Output the [X, Y] coordinate of the center of the cell containing the given text.  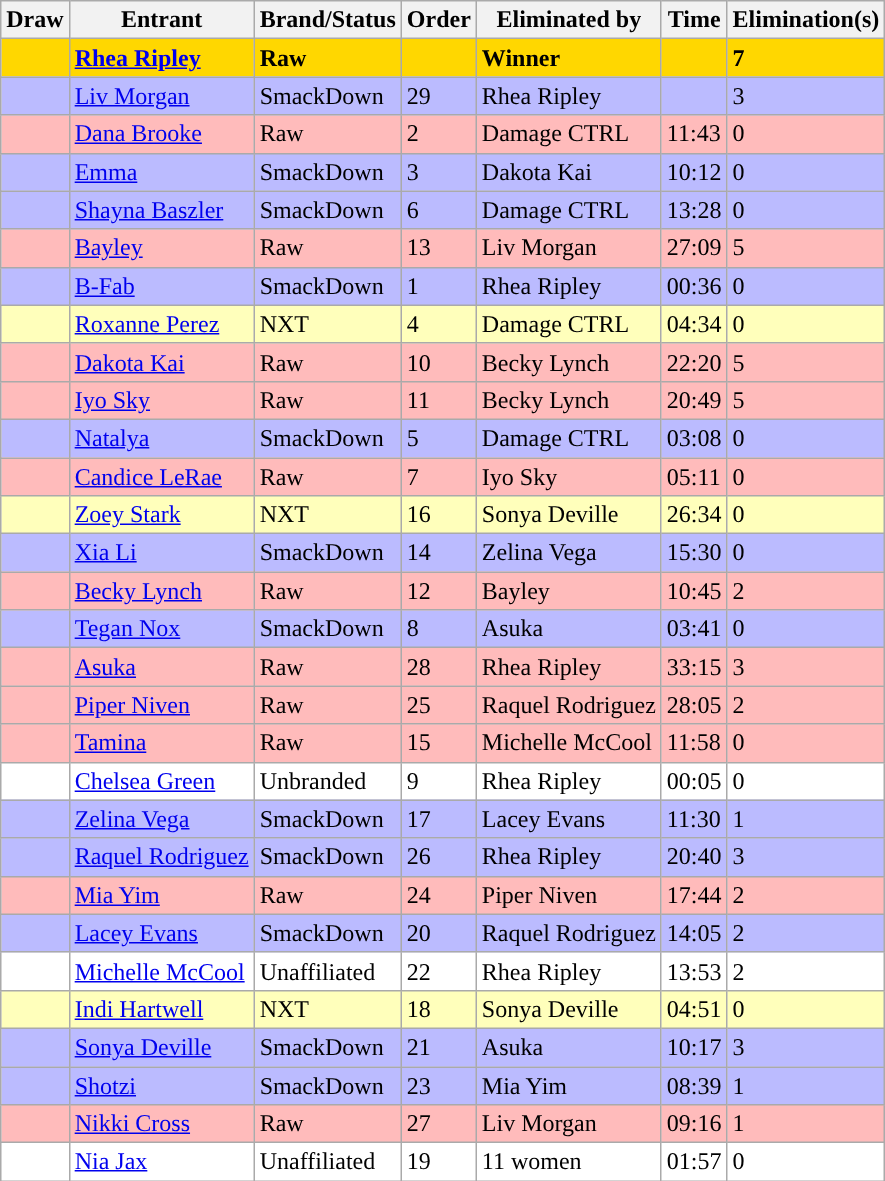
12 [438, 591]
18 [438, 1009]
04:34 [694, 324]
15:30 [694, 553]
13 [438, 248]
10:45 [694, 591]
28:05 [694, 705]
26 [438, 857]
33:15 [694, 667]
10:12 [694, 172]
Indi Hartwell [162, 1009]
16 [438, 515]
27 [438, 1124]
Nia Jax [162, 1162]
Elimination(s) [806, 20]
21 [438, 1047]
B-Fab [162, 286]
Roxanne Perez [162, 324]
00:05 [694, 781]
05:11 [694, 477]
14:05 [694, 933]
Draw [35, 20]
9 [438, 781]
Order [438, 20]
Eliminated by [568, 20]
17 [438, 819]
13:28 [694, 210]
13:53 [694, 971]
03:08 [694, 438]
15 [438, 743]
03:41 [694, 629]
10 [438, 362]
Shotzi [162, 1085]
11 [438, 400]
11:58 [694, 743]
14 [438, 553]
26:34 [694, 515]
08:39 [694, 1085]
22:20 [694, 362]
20:40 [694, 857]
00:36 [694, 286]
Natalya [162, 438]
Tamina [162, 743]
Entrant [162, 20]
Winner [568, 58]
27:09 [694, 248]
09:16 [694, 1124]
10:17 [694, 1047]
6 [438, 210]
28 [438, 667]
Unbranded [328, 781]
11:43 [694, 134]
Brand/Status [328, 20]
Xia Li [162, 553]
11:30 [694, 819]
19 [438, 1162]
24 [438, 895]
Zoey Stark [162, 515]
Candice LeRae [162, 477]
04:51 [694, 1009]
01:57 [694, 1162]
Emma [162, 172]
8 [438, 629]
Time [694, 20]
11 women [568, 1162]
17:44 [694, 895]
29 [438, 96]
4 [438, 324]
Nikki Cross [162, 1124]
25 [438, 705]
Dana Brooke [162, 134]
20 [438, 933]
22 [438, 971]
Tegan Nox [162, 629]
Chelsea Green [162, 781]
20:49 [694, 400]
Shayna Baszler [162, 210]
23 [438, 1085]
